Detect which cell encompasses the target text, then output its [x, y] center coordinate. 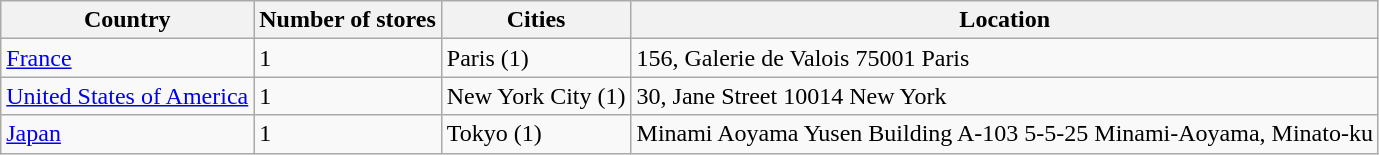
Paris (1) [536, 58]
Minami Aoyama Yusen Building A-103 5-5-25 Minami-Aoyama, Minato-ku [1004, 134]
156, Galerie de Valois 75001 Paris [1004, 58]
Cities [536, 20]
Japan [128, 134]
Tokyo (1) [536, 134]
Location [1004, 20]
Number of stores [348, 20]
New York City (1) [536, 96]
United States of America [128, 96]
Country [128, 20]
30, Jane Street 10014 New York [1004, 96]
France [128, 58]
